Find where the given text appears and provide that cell's center as [X, Y] coordinate. 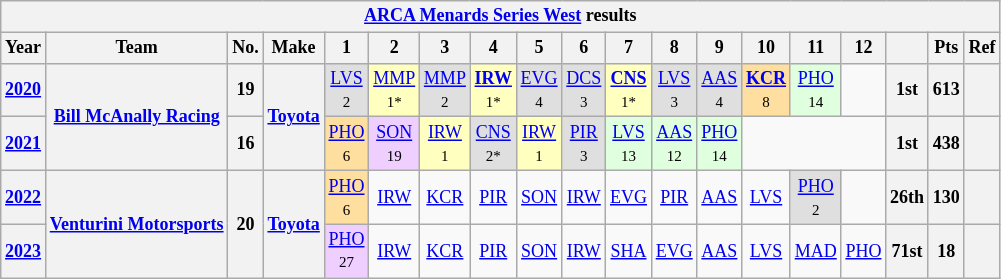
5 [539, 48]
613 [946, 90]
IRW1* [493, 90]
SHA [629, 251]
7 [629, 48]
ARCA Menards Series West results [500, 16]
11 [816, 48]
2021 [24, 144]
Ref [982, 48]
3 [446, 48]
6 [584, 48]
18 [946, 251]
AAS4 [720, 90]
MAD [816, 251]
Make [294, 48]
2022 [24, 197]
26th [908, 197]
12 [864, 48]
20 [246, 224]
Pts [946, 48]
2 [394, 48]
PIR3 [584, 144]
2020 [24, 90]
PHO27 [346, 251]
EVG4 [539, 90]
LVS2 [346, 90]
Venturini Motorsports [136, 224]
19 [246, 90]
Year [24, 48]
10 [766, 48]
Bill McAnally Racing [136, 116]
2023 [24, 251]
9 [720, 48]
AAS12 [674, 144]
KCR8 [766, 90]
MMP1* [394, 90]
PHO [864, 251]
LVS3 [674, 90]
CNS1* [629, 90]
4 [493, 48]
130 [946, 197]
438 [946, 144]
SON19 [394, 144]
71st [908, 251]
Team [136, 48]
MMP2 [446, 90]
16 [246, 144]
CNS2* [493, 144]
1 [346, 48]
8 [674, 48]
PHO2 [816, 197]
DCS3 [584, 90]
LVS13 [629, 144]
No. [246, 48]
